Search for the cell housing the specified text and yield its [x, y] center coordinate. 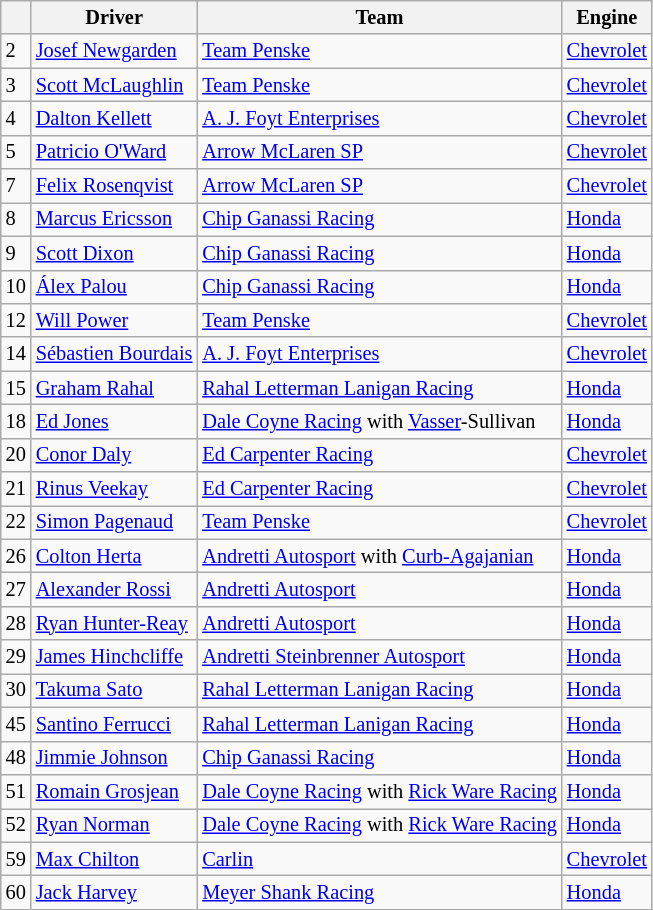
22 [16, 522]
8 [16, 219]
26 [16, 556]
Simon Pagenaud [114, 522]
15 [16, 388]
Will Power [114, 320]
28 [16, 623]
7 [16, 186]
Alexander Rossi [114, 589]
Jimmie Johnson [114, 758]
20 [16, 455]
Takuma Sato [114, 690]
9 [16, 253]
12 [16, 320]
Meyer Shank Racing [379, 892]
45 [16, 724]
Patricio O'Ward [114, 152]
Andretti Steinbrenner Autosport [379, 657]
Josef Newgarden [114, 51]
51 [16, 791]
Dalton Kellett [114, 118]
Sébastien Bourdais [114, 354]
Conor Daly [114, 455]
3 [16, 85]
2 [16, 51]
Carlin [379, 859]
Felix Rosenqvist [114, 186]
27 [16, 589]
5 [16, 152]
Driver [114, 17]
Romain Grosjean [114, 791]
Andretti Autosport with Curb-Agajanian [379, 556]
Ryan Norman [114, 825]
10 [16, 287]
Jack Harvey [114, 892]
Álex Palou [114, 287]
30 [16, 690]
52 [16, 825]
48 [16, 758]
21 [16, 489]
Graham Rahal [114, 388]
59 [16, 859]
18 [16, 421]
Rinus Veekay [114, 489]
Scott McLaughlin [114, 85]
James Hinchcliffe [114, 657]
Ed Jones [114, 421]
60 [16, 892]
Team [379, 17]
Engine [607, 17]
29 [16, 657]
4 [16, 118]
Santino Ferrucci [114, 724]
Ryan Hunter-Reay [114, 623]
Colton Herta [114, 556]
Marcus Ericsson [114, 219]
Max Chilton [114, 859]
Dale Coyne Racing with Vasser-Sullivan [379, 421]
14 [16, 354]
Scott Dixon [114, 253]
